Locate the cell with the specified text and output its [X, Y] center coordinate. 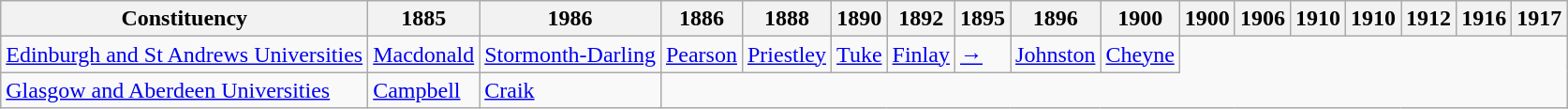
Stormonth-Darling [570, 54]
1906 [1263, 19]
Priestley [787, 54]
Macdonald [423, 54]
Cheyne [1140, 54]
1986 [570, 19]
Craik [570, 90]
Pearson [701, 54]
1892 [921, 19]
Finlay [921, 54]
1888 [787, 19]
Johnston [1056, 54]
1885 [423, 19]
1917 [1540, 19]
1895 [982, 19]
1912 [1429, 19]
Edinburgh and St Andrews Universities [185, 54]
1890 [860, 19]
Glasgow and Aberdeen Universities [185, 90]
1886 [701, 19]
→ [982, 54]
Tuke [860, 54]
Campbell [423, 90]
1916 [1484, 19]
Constituency [185, 19]
1896 [1056, 19]
